Locate the cell with the specified text and output its (x, y) center coordinate. 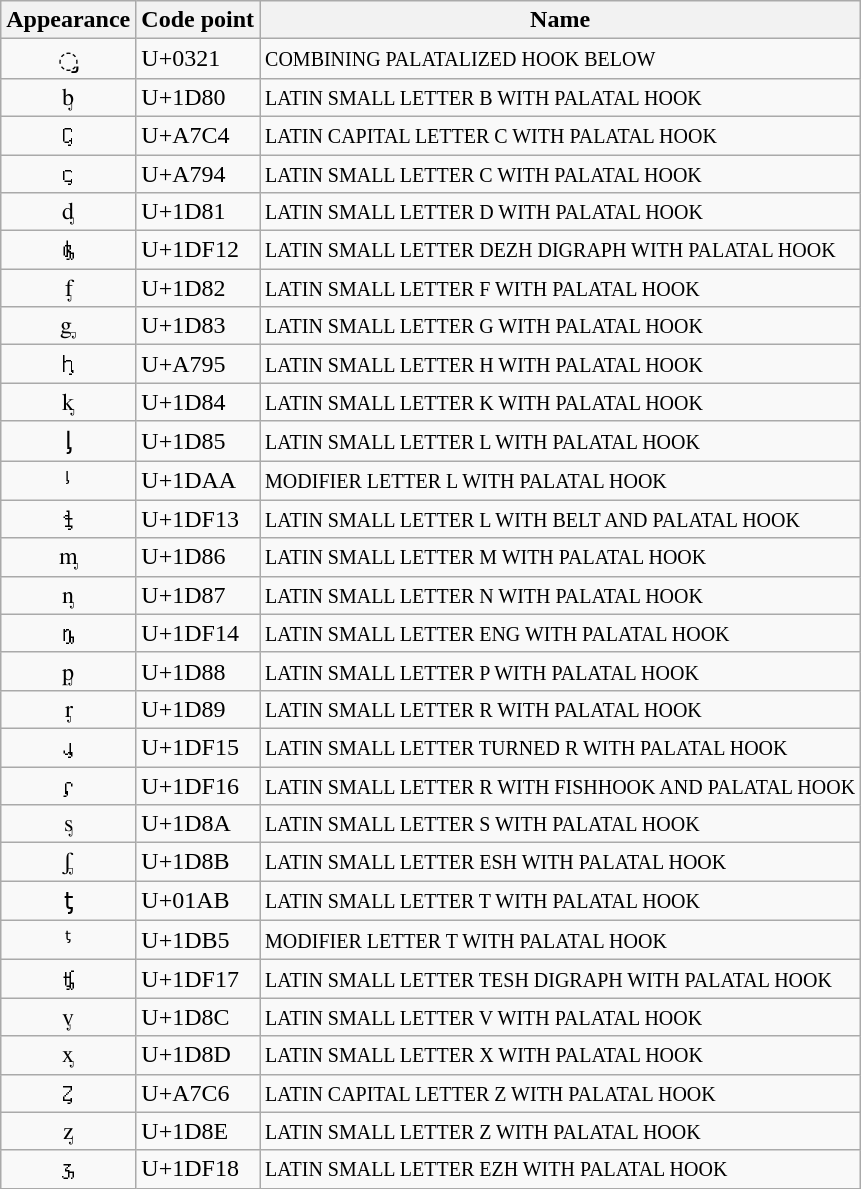
ᶊ (68, 824)
MODIFIER LETTER L WITH PALATAL HOOK (560, 480)
MODIFIER LETTER T WITH PALATAL HOOK (560, 940)
U+0321 (198, 59)
LATIN SMALL LETTER TURNED R WITH PALATAL HOOK (560, 747)
LATIN SMALL LETTER TESH DIGRAPH WITH PALATAL HOOK (560, 979)
LATIN SMALL LETTER Z WITH PALATAL HOOK (560, 1131)
Ᶎ (68, 1093)
U+A7C6 (198, 1093)
Ꞔ (68, 135)
𝼒 (68, 250)
ƫ (68, 901)
ᶎ (68, 1131)
LATIN SMALL LETTER L WITH BELT AND PALATAL HOOK (560, 519)
U+1DF12 (198, 250)
U+01AB (198, 901)
U+1D81 (198, 212)
ᶌ (68, 1017)
𝼖 (68, 785)
LATIN SMALL LETTER G WITH PALATAL HOOK (560, 326)
𝼘 (68, 1169)
U+1D8A (198, 824)
𝼓 (68, 519)
COMBINING PALATALIZED HOOK BELOW (560, 59)
U+1DF18 (198, 1169)
◌̡ (68, 59)
LATIN SMALL LETTER C WITH PALATAL HOOK (560, 173)
U+1D8C (198, 1017)
LATIN SMALL LETTER X WITH PALATAL HOOK (560, 1055)
U+1DF17 (198, 979)
U+1D8D (198, 1055)
ᶈ (68, 671)
LATIN SMALL LETTER DEZH DIGRAPH WITH PALATAL HOOK (560, 250)
U+1D84 (198, 402)
U+A795 (198, 364)
LATIN SMALL LETTER M WITH PALATAL HOOK (560, 557)
U+1DF14 (198, 633)
U+1DB5 (198, 940)
ᶂ (68, 288)
LATIN SMALL LETTER B WITH PALATAL HOOK (560, 97)
ᶋ (68, 862)
Name (560, 20)
U+1DAA (198, 480)
U+1DF13 (198, 519)
ᶅ (68, 441)
ꞔ (68, 173)
LATIN SMALL LETTER S WITH PALATAL HOOK (560, 824)
U+1DF15 (198, 747)
ᶄ (68, 402)
LATIN SMALL LETTER L WITH PALATAL HOOK (560, 441)
U+1D87 (198, 595)
Appearance (68, 20)
𝼔 (68, 633)
LATIN SMALL LETTER P WITH PALATAL HOOK (560, 671)
LATIN SMALL LETTER H WITH PALATAL HOOK (560, 364)
LATIN SMALL LETTER V WITH PALATAL HOOK (560, 1017)
𝼗 (68, 979)
U+1D82 (198, 288)
LATIN SMALL LETTER ENG WITH PALATAL HOOK (560, 633)
LATIN SMALL LETTER EZH WITH PALATAL HOOK (560, 1169)
ᶆ (68, 557)
ᶉ (68, 709)
U+1D80 (198, 97)
U+1D8E (198, 1131)
LATIN CAPITAL LETTER Z WITH PALATAL HOOK (560, 1093)
ᶪ (68, 480)
ꞕ (68, 364)
U+1D85 (198, 441)
LATIN SMALL LETTER K WITH PALATAL HOOK (560, 402)
U+A7C4 (198, 135)
Code point (198, 20)
LATIN SMALL LETTER R WITH PALATAL HOOK (560, 709)
U+1DF16 (198, 785)
LATIN SMALL LETTER T WITH PALATAL HOOK (560, 901)
ᶁ (68, 212)
ᶃ (68, 326)
U+1D89 (198, 709)
ᶵ (68, 940)
LATIN SMALL LETTER ESH WITH PALATAL HOOK (560, 862)
U+A794 (198, 173)
LATIN SMALL LETTER R WITH FISHHOOK AND PALATAL HOOK (560, 785)
𝼕 (68, 747)
LATIN SMALL LETTER F WITH PALATAL HOOK (560, 288)
U+1D86 (198, 557)
LATIN SMALL LETTER D WITH PALATAL HOOK (560, 212)
ᶇ (68, 595)
ᶀ (68, 97)
ᶍ (68, 1055)
U+1D83 (198, 326)
U+1D8B (198, 862)
U+1D88 (198, 671)
LATIN CAPITAL LETTER C WITH PALATAL HOOK (560, 135)
LATIN SMALL LETTER N WITH PALATAL HOOK (560, 595)
